Capture the cell that displays the provided text and extract its [x, y] central coordinate. 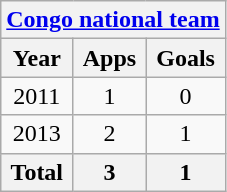
Congo national team [113, 20]
2011 [37, 96]
Goals [186, 58]
Year [37, 58]
2 [110, 134]
3 [110, 172]
0 [186, 96]
Apps [110, 58]
2013 [37, 134]
Total [37, 172]
